Scan for the cell matching the given text and deliver its [X, Y] coordinate at center. 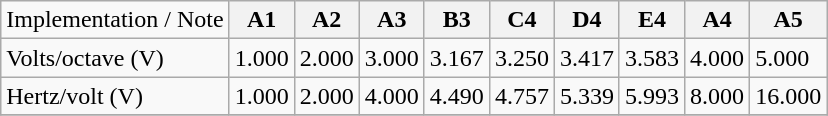
A5 [788, 20]
4.757 [522, 96]
Volts/octave (V) [115, 58]
C4 [522, 20]
5.000 [788, 58]
5.993 [652, 96]
8.000 [718, 96]
D4 [586, 20]
3.583 [652, 58]
E4 [652, 20]
16.000 [788, 96]
3.250 [522, 58]
A1 [262, 20]
A4 [718, 20]
5.339 [586, 96]
B3 [456, 20]
A2 [326, 20]
3.167 [456, 58]
Hertz/volt (V) [115, 96]
3.000 [392, 58]
A3 [392, 20]
4.490 [456, 96]
3.417 [586, 58]
Implementation / Note [115, 20]
